Return the (X, Y) coordinate for the center point of the cell that contains the specified text.  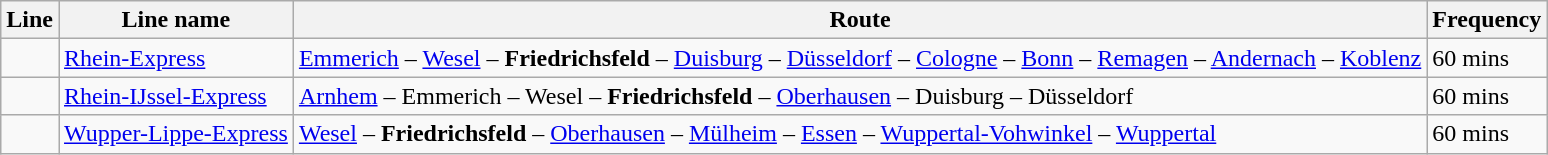
Frequency (1487, 20)
Rhein-IJssel-Express (176, 96)
Wupper-Lippe-Express (176, 134)
Wesel – Friedrichsfeld – Oberhausen – Mülheim – Essen – Wuppertal-Vohwinkel – Wuppertal (860, 134)
Line (30, 20)
Line name (176, 20)
Arnhem – Emmerich – Wesel – Friedrichsfeld – Oberhausen – Duisburg – Düsseldorf (860, 96)
Emmerich – Wesel – Friedrichsfeld – Duisburg – Düsseldorf – Cologne – Bonn – Remagen – Andernach – Koblenz (860, 58)
Rhein-Express (176, 58)
Route (860, 20)
